Return [x, y] of the center of cell containing provided text 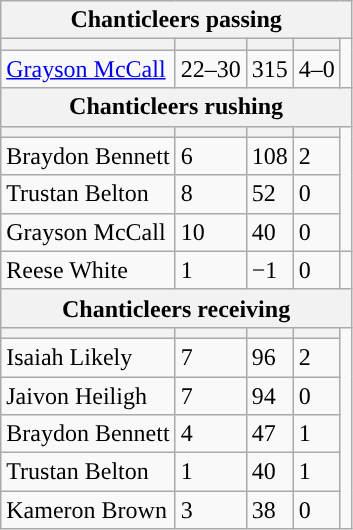
315 [270, 69]
Chanticleers passing [176, 20]
6 [210, 156]
Isaiah Likely [88, 357]
94 [270, 395]
52 [270, 194]
Chanticleers rushing [176, 107]
22–30 [210, 69]
4 [210, 434]
4–0 [316, 69]
Jaivon Heiligh [88, 395]
10 [210, 232]
Kameron Brown [88, 510]
Chanticleers receiving [176, 308]
38 [270, 510]
96 [270, 357]
3 [210, 510]
Reese White [88, 270]
108 [270, 156]
−1 [270, 270]
47 [270, 434]
8 [210, 194]
